Find where the given text appears and provide that cell's center as [x, y] coordinate. 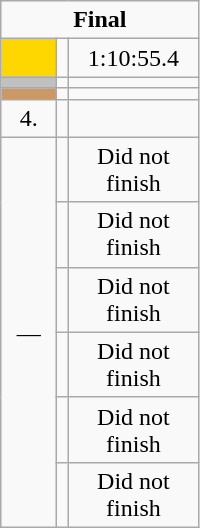
— [29, 332]
Final [100, 20]
4. [29, 118]
1:10:55.4 [134, 58]
